Provide the [x, y] coordinate of the cell's center where the given text is located.  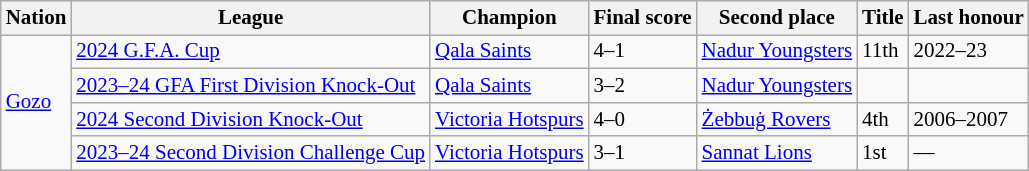
2024 Second Division Knock-Out [250, 119]
Champion [510, 18]
Nation [36, 18]
Żebbuġ Rovers [777, 119]
Gozo [36, 103]
1st [883, 153]
Title [883, 18]
11th [883, 52]
Second place [777, 18]
4–1 [643, 52]
2024 G.F.A. Cup [250, 52]
4th [883, 119]
3–1 [643, 153]
4–0 [643, 119]
2022–23 [969, 52]
Sannat Lions [777, 153]
2006–2007 [969, 119]
3–2 [643, 86]
2023–24 Second Division Challenge Cup [250, 153]
Last honour [969, 18]
— [969, 153]
League [250, 18]
Final score [643, 18]
2023–24 GFA First Division Knock-Out [250, 86]
